Provide the (X, Y) coordinate of the cell's center where the given text is located.  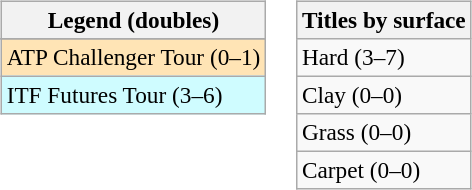
Carpet (0–0) (384, 171)
Clay (0–0) (384, 95)
Grass (0–0) (384, 133)
Hard (3–7) (384, 57)
ITF Futures Tour (3–6) (133, 95)
Titles by surface (384, 20)
ATP Challenger Tour (0–1) (133, 57)
Legend (doubles) (133, 20)
